Output the [x, y] coordinate of the center of the cell containing the given text.  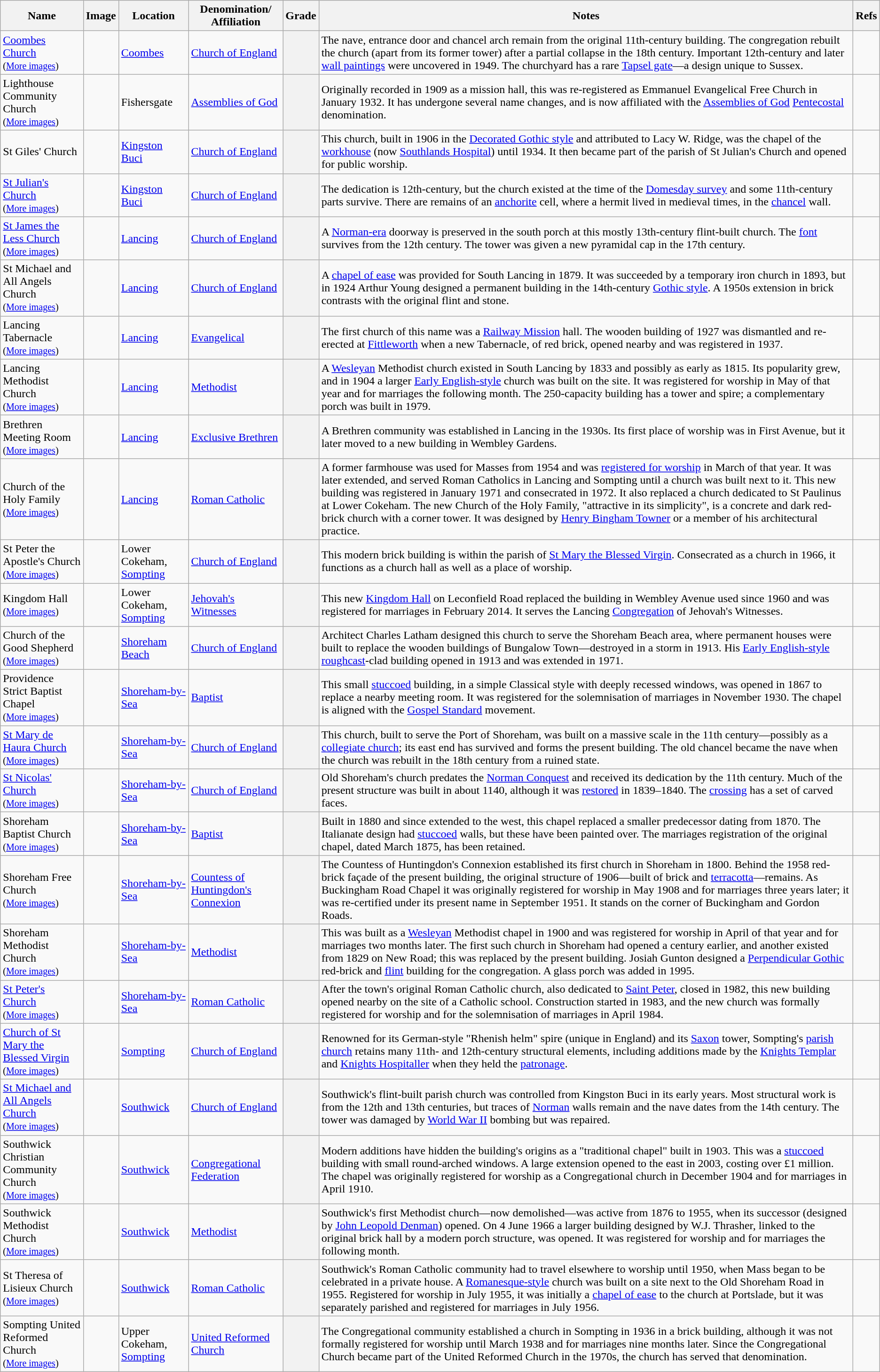
Coombes Church(More images) [42, 53]
Southwick Methodist Church(More images) [42, 1231]
Coombes [153, 53]
Refs [866, 16]
Exclusive Brethren [236, 437]
Name [42, 16]
Shoreham Methodist Church(More images) [42, 952]
Assemblies of God [236, 102]
Kingdom Hall(More images) [42, 604]
St Mary de Haura Church(More images) [42, 747]
Providence Strict Baptist Chapel(More images) [42, 698]
Southwick Christian Community Church(More images) [42, 1169]
St Peter the Apostle's Church(More images) [42, 561]
Shoreham Beach [153, 648]
Congregational Federation [236, 1169]
St James the Less Church(More images) [42, 238]
Fishersgate [153, 102]
St Giles' Church [42, 152]
Brethren Meeting Room(More images) [42, 437]
Jehovah's Witnesses [236, 604]
Church of the Holy Family(More images) [42, 499]
Lancing Tabernacle(More images) [42, 337]
United Reformed Church [236, 1343]
Church of the Good Shepherd(More images) [42, 648]
Church of St Mary the Blessed Virgin(More images) [42, 1051]
Notes [586, 16]
Evangelical [236, 337]
Lighthouse Community Church(More images) [42, 102]
St Nicolas' Church(More images) [42, 791]
Countess of Huntingdon's Connexion [236, 890]
Sompting [153, 1051]
Image [101, 16]
Grade [301, 16]
Shoreham Free Church(More images) [42, 890]
Lancing Methodist Church(More images) [42, 387]
Sompting United Reformed Church(More images) [42, 1343]
St Peter's Church(More images) [42, 1002]
Shoreham Baptist Church(More images) [42, 834]
Location [153, 16]
St Julian's Church(More images) [42, 195]
St Theresa of Lisieux Church(More images) [42, 1288]
Upper Cokeham, Sompting [153, 1343]
Denomination/Affiliation [236, 16]
